Pinpoint the cell where the given text exists, returning its (X, Y) midpoint coordinate. 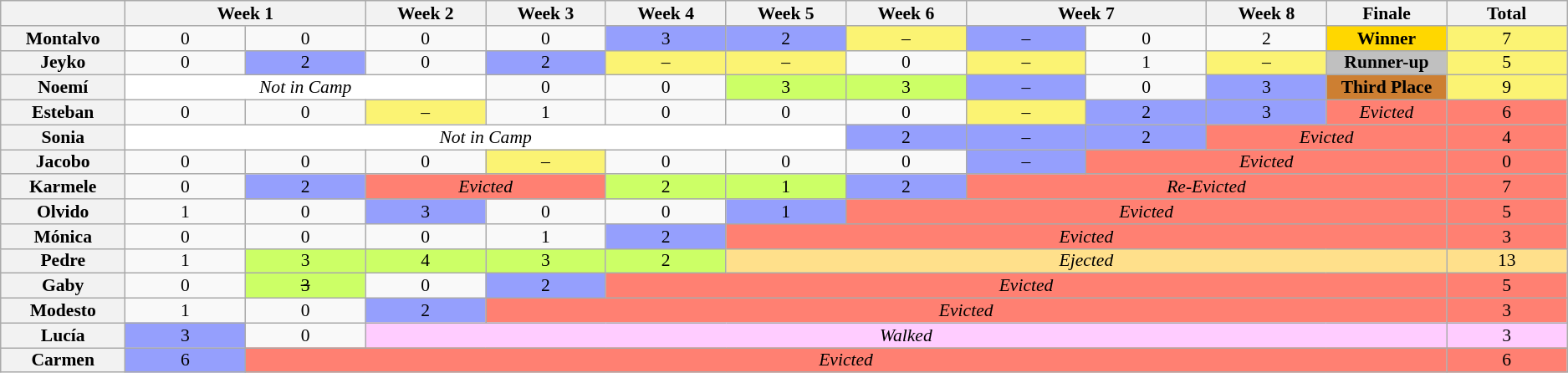
Total (1507, 13)
Karmele (64, 187)
Esteban (64, 113)
Winner (1387, 38)
Week 4 (666, 13)
Week 3 (546, 13)
Ejected (1086, 261)
Week 7 (1085, 13)
Finale (1387, 13)
Sonia (64, 137)
Week 1 (246, 13)
Week 8 (1266, 13)
Montalvo (64, 38)
Re-Evicted (1206, 187)
Gaby (64, 286)
9 (1507, 88)
Week 5 (786, 13)
Lucía (64, 335)
Runner-up (1387, 63)
Pedre (64, 261)
Jeyko (64, 63)
Carmen (64, 360)
Mónica (64, 237)
Third Place (1387, 88)
Modesto (64, 311)
Week 6 (907, 13)
Jacobo (64, 162)
Week 2 (426, 13)
Walked (907, 335)
Noemí (64, 88)
Olvido (64, 212)
13 (1507, 261)
